Find where the given text appears and provide that cell's center as [x, y] coordinate. 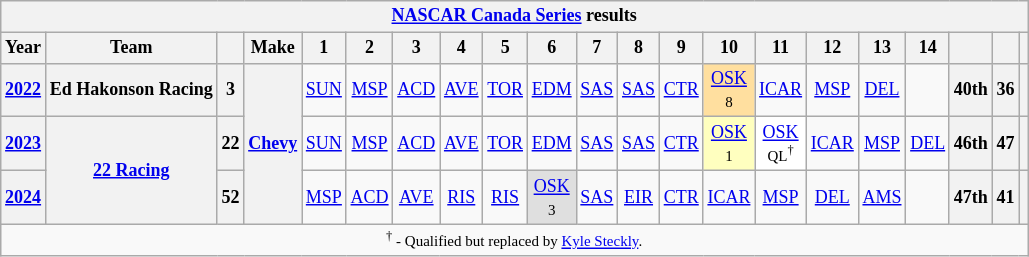
8 [639, 48]
2023 [24, 144]
36 [1006, 90]
9 [681, 48]
40th [970, 90]
12 [832, 48]
46th [970, 144]
Year [24, 48]
10 [729, 48]
OSK1 [729, 144]
47th [970, 198]
Team [131, 48]
41 [1006, 198]
Ed Hakonson Racing [131, 90]
11 [781, 48]
22 Racing [131, 171]
47 [1006, 144]
14 [928, 48]
5 [505, 48]
1 [324, 48]
2022 [24, 90]
22 [230, 144]
Chevy [273, 144]
6 [552, 48]
52 [230, 198]
AMS [882, 198]
† - Qualified but replaced by Kyle Steckly. [514, 241]
NASCAR Canada Series results [514, 16]
OSK3 [552, 198]
13 [882, 48]
Make [273, 48]
2024 [24, 198]
OSKQL† [781, 144]
OSK8 [729, 90]
4 [462, 48]
7 [597, 48]
2 [370, 48]
EIR [639, 198]
